Return [x, y] of the center of cell containing provided text 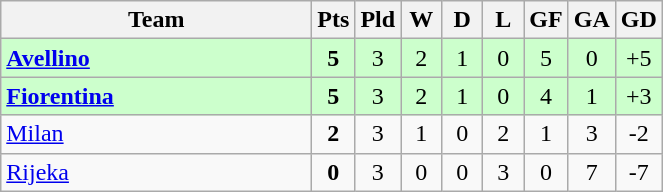
W [422, 20]
Pts [334, 20]
GA [592, 20]
Pld [378, 20]
Fiorentina [156, 96]
L [504, 20]
D [462, 20]
GF [546, 20]
+5 [638, 58]
Team [156, 20]
GD [638, 20]
4 [546, 96]
Milan [156, 134]
7 [592, 172]
Rijeka [156, 172]
+3 [638, 96]
Avellino [156, 58]
-7 [638, 172]
-2 [638, 134]
